Detect which cell encompasses the target text, then output its [X, Y] center coordinate. 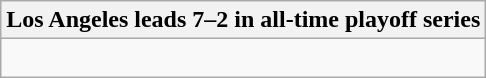
Los Angeles leads 7–2 in all-time playoff series [244, 20]
